Provide the (X, Y) coordinate of the cell's center where the given text is located.  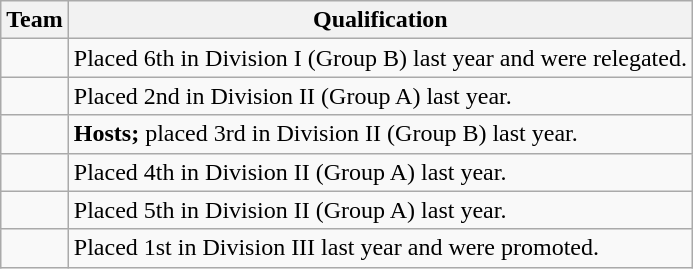
Placed 6th in Division I (Group B) last year and were relegated. (380, 58)
Team (35, 20)
Hosts; placed 3rd in Division II (Group B) last year. (380, 134)
Placed 5th in Division II (Group A) last year. (380, 210)
Placed 1st in Division III last year and were promoted. (380, 248)
Placed 4th in Division II (Group A) last year. (380, 172)
Qualification (380, 20)
Placed 2nd in Division II (Group A) last year. (380, 96)
